Provide the (X, Y) coordinate of the cell's center where the given text is located.  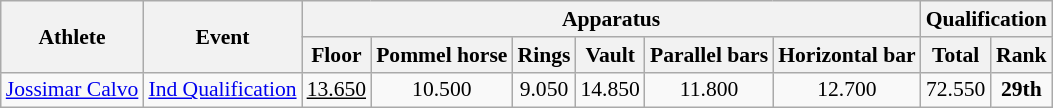
Pommel horse (442, 55)
11.800 (709, 90)
Apparatus (612, 19)
Vault (610, 55)
Jossimar Calvo (72, 90)
Rank (1022, 55)
12.700 (846, 90)
9.050 (544, 90)
Floor (336, 55)
14.850 (610, 90)
Horizontal bar (846, 55)
10.500 (442, 90)
29th (1022, 90)
Qualification (986, 19)
Parallel bars (709, 55)
Event (222, 36)
Ind Qualification (222, 90)
Athlete (72, 36)
13.650 (336, 90)
72.550 (956, 90)
Total (956, 55)
Rings (544, 55)
